Output the (X, Y) coordinate of the center of the cell containing the given text.  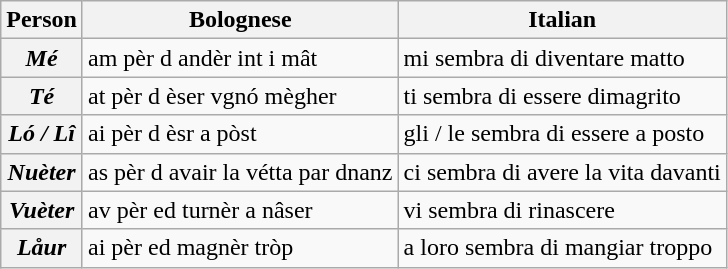
Ló / Lî (42, 134)
Vuèter (42, 210)
Person (42, 20)
Bolognese (240, 20)
am pèr d andèr int i mât (240, 58)
gli / le sembra di essere a posto (562, 134)
av pèr ed turnèr a nâser (240, 210)
mi sembra di diventare matto (562, 58)
ai pèr ed magnèr tròp (240, 248)
as pèr d avair la vétta par dnanz (240, 172)
ti sembra di essere dimagrito (562, 96)
Té (42, 96)
Låur (42, 248)
vi sembra di rinascere (562, 210)
a loro sembra di mangiar troppo (562, 248)
ai pèr d èsr a pòst (240, 134)
at pèr d èser vgnó mègher (240, 96)
Nuèter (42, 172)
Italian (562, 20)
Mé (42, 58)
ci sembra di avere la vita davanti (562, 172)
